Determine the [x, y] coordinate at the center of the cell enclosing the given text.  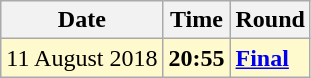
Round [270, 20]
20:55 [196, 58]
11 August 2018 [82, 58]
Final [270, 58]
Time [196, 20]
Date [82, 20]
